Pinpoint the cell where the given text exists, returning its (x, y) midpoint coordinate. 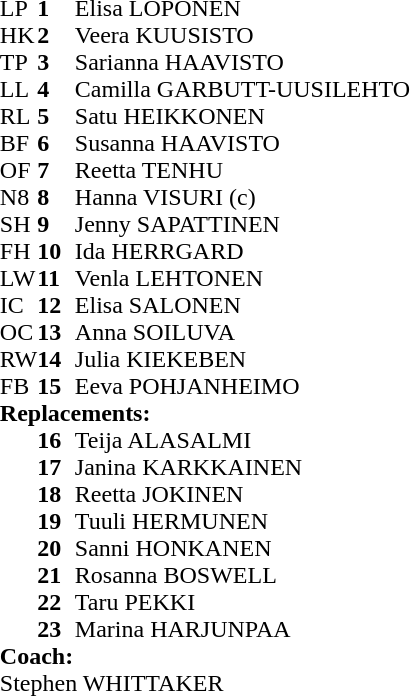
14 (56, 360)
LL (19, 90)
Taru PEKKI (242, 602)
TP (19, 62)
19 (56, 522)
6 (56, 144)
Satu HEIKKONEN (242, 116)
22 (56, 602)
LW (19, 278)
BF (19, 144)
Teija ALASALMI (242, 440)
3 (56, 62)
Reetta JOKINEN (242, 494)
Rosanna BOSWELL (242, 576)
10 (56, 252)
RW (19, 360)
2 (56, 36)
Hanna VISURI (c) (242, 198)
Eeva POHJANHEIMO (242, 386)
Marina HARJUNPAA (242, 630)
Sarianna HAAVISTO (242, 62)
Camilla GARBUTT-UUSILEHTO (242, 90)
SH (19, 224)
16 (56, 440)
RL (19, 116)
18 (56, 494)
Susanna HAAVISTO (242, 144)
Reetta TENHU (242, 170)
HK (19, 36)
FH (19, 252)
15 (56, 386)
5 (56, 116)
Tuuli HERMUNEN (242, 522)
N8 (19, 198)
Elisa SALONEN (242, 306)
Julia KIEKEBEN (242, 360)
Jenny SAPATTINEN (242, 224)
Janina KARKKAINEN (242, 468)
Veera KUUSISTO (242, 36)
17 (56, 468)
Replacements: (205, 414)
4 (56, 90)
7 (56, 170)
23 (56, 630)
IC (19, 306)
Sanni HONKANEN (242, 548)
Anna SOILUVA (242, 332)
8 (56, 198)
20 (56, 548)
Coach: (205, 656)
11 (56, 278)
21 (56, 576)
OC (19, 332)
Venla LEHTONEN (242, 278)
13 (56, 332)
FB (19, 386)
OF (19, 170)
Ida HERRGARD (242, 252)
12 (56, 306)
9 (56, 224)
